Locate the cell with the specified text and output its (x, y) center coordinate. 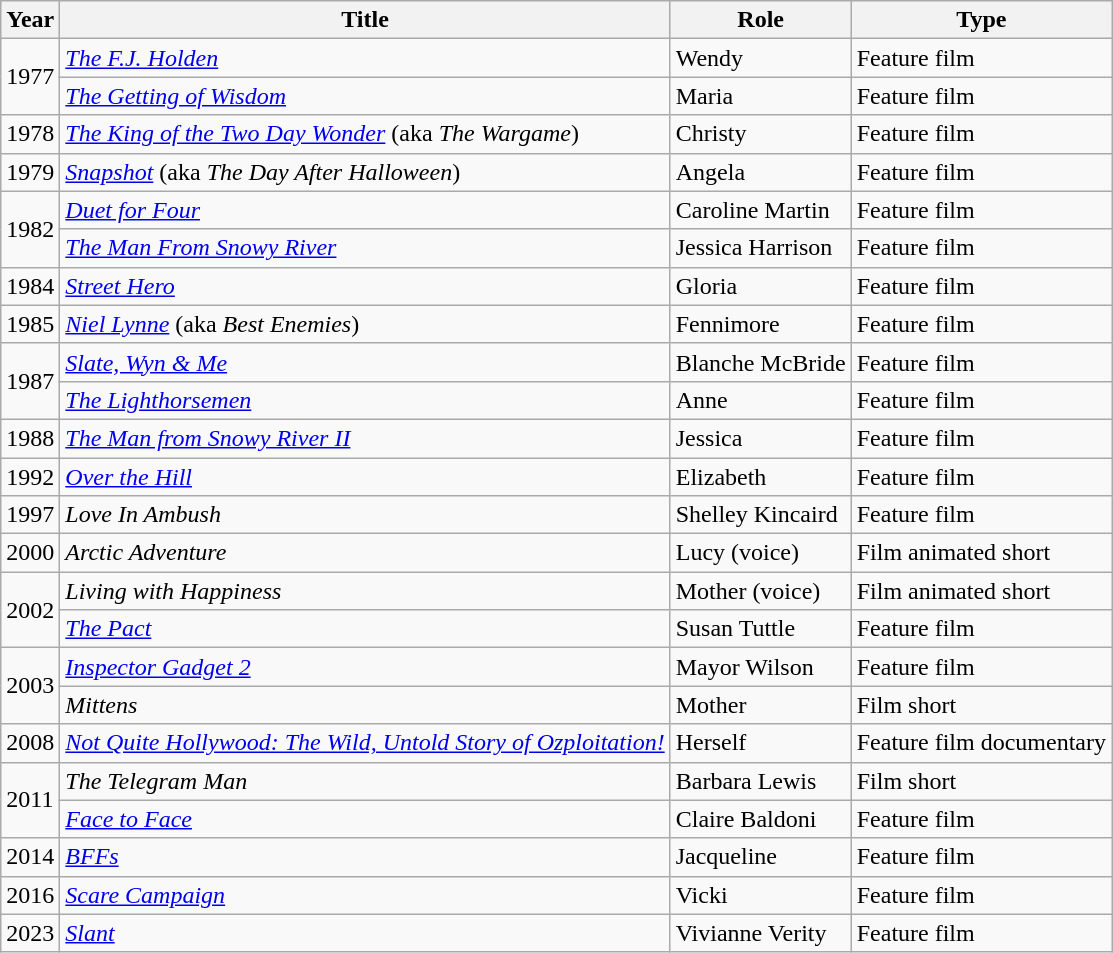
Mother (760, 705)
1988 (30, 438)
Arctic Adventure (365, 553)
2000 (30, 553)
Feature film documentary (981, 743)
The Pact (365, 629)
Mother (voice) (760, 591)
Not Quite Hollywood: The Wild, Untold Story of Ozploitation! (365, 743)
Type (981, 20)
Role (760, 20)
Street Hero (365, 286)
1977 (30, 77)
2014 (30, 857)
1984 (30, 286)
Vivianne Verity (760, 933)
Face to Face (365, 819)
Elizabeth (760, 477)
Christy (760, 134)
Shelley Kincaird (760, 515)
Mittens (365, 705)
1992 (30, 477)
Living with Happiness (365, 591)
Inspector Gadget 2 (365, 667)
Susan Tuttle (760, 629)
1978 (30, 134)
2016 (30, 895)
Niel Lynne (aka Best Enemies) (365, 324)
Jessica (760, 438)
The Man From Snowy River (365, 248)
Jacqueline (760, 857)
Snapshot (aka The Day After Halloween) (365, 172)
Duet for Four (365, 210)
Barbara Lewis (760, 781)
Lucy (voice) (760, 553)
Jessica Harrison (760, 248)
1982 (30, 229)
Wendy (760, 58)
1985 (30, 324)
The Telegram Man (365, 781)
Gloria (760, 286)
Herself (760, 743)
The Lighthorsemen (365, 400)
1979 (30, 172)
2011 (30, 800)
Caroline Martin (760, 210)
2008 (30, 743)
Angela (760, 172)
1997 (30, 515)
Slate, Wyn & Me (365, 362)
Slant (365, 933)
Year (30, 20)
2003 (30, 686)
Title (365, 20)
Mayor Wilson (760, 667)
Anne (760, 400)
BFFs (365, 857)
Love In Ambush (365, 515)
Claire Baldoni (760, 819)
Maria (760, 96)
The Man from Snowy River II (365, 438)
Vicki (760, 895)
2002 (30, 610)
Blanche McBride (760, 362)
1987 (30, 381)
Fennimore (760, 324)
The F.J. Holden (365, 58)
Scare Campaign (365, 895)
The Getting of Wisdom (365, 96)
The King of the Two Day Wonder (aka The Wargame) (365, 134)
Over the Hill (365, 477)
2023 (30, 933)
